Pinpoint the cell where the given text exists, returning its [X, Y] midpoint coordinate. 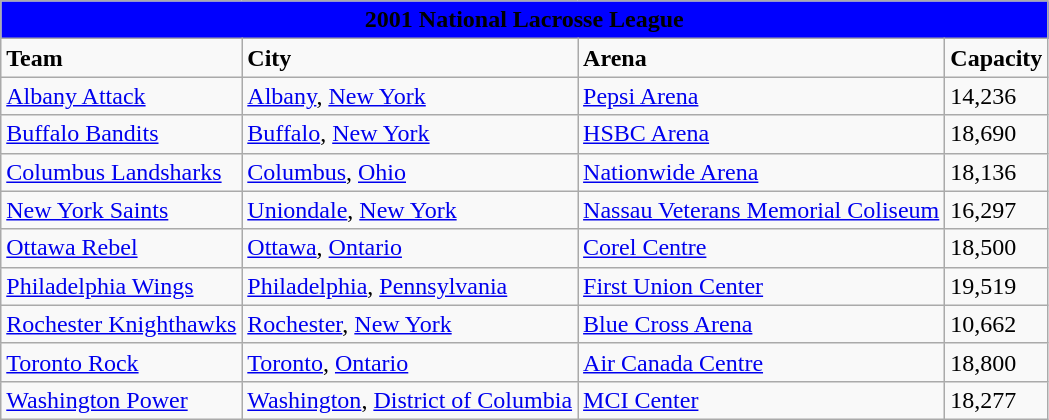
New York Saints [122, 210]
Blue Cross Arena [762, 324]
Toronto, Ontario [410, 362]
18,690 [996, 134]
Columbus, Ohio [410, 172]
2001 National Lacrosse League [524, 20]
Washington Power [122, 400]
Toronto Rock [122, 362]
18,277 [996, 400]
City [410, 58]
HSBC Arena [762, 134]
Buffalo Bandits [122, 134]
18,800 [996, 362]
Pepsi Arena [762, 96]
Uniondale, New York [410, 210]
19,519 [996, 286]
16,297 [996, 210]
Albany, New York [410, 96]
MCI Center [762, 400]
Capacity [996, 58]
Rochester Knighthawks [122, 324]
Washington, District of Columbia [410, 400]
Corel Centre [762, 248]
Philadelphia, Pennsylvania [410, 286]
18,500 [996, 248]
14,236 [996, 96]
Air Canada Centre [762, 362]
Team [122, 58]
Arena [762, 58]
Philadelphia Wings [122, 286]
Nationwide Arena [762, 172]
Nassau Veterans Memorial Coliseum [762, 210]
Ottawa, Ontario [410, 248]
First Union Center [762, 286]
Buffalo, New York [410, 134]
Columbus Landsharks [122, 172]
10,662 [996, 324]
Ottawa Rebel [122, 248]
Rochester, New York [410, 324]
18,136 [996, 172]
Albany Attack [122, 96]
